Search for the cell housing the specified text and yield its (X, Y) center coordinate. 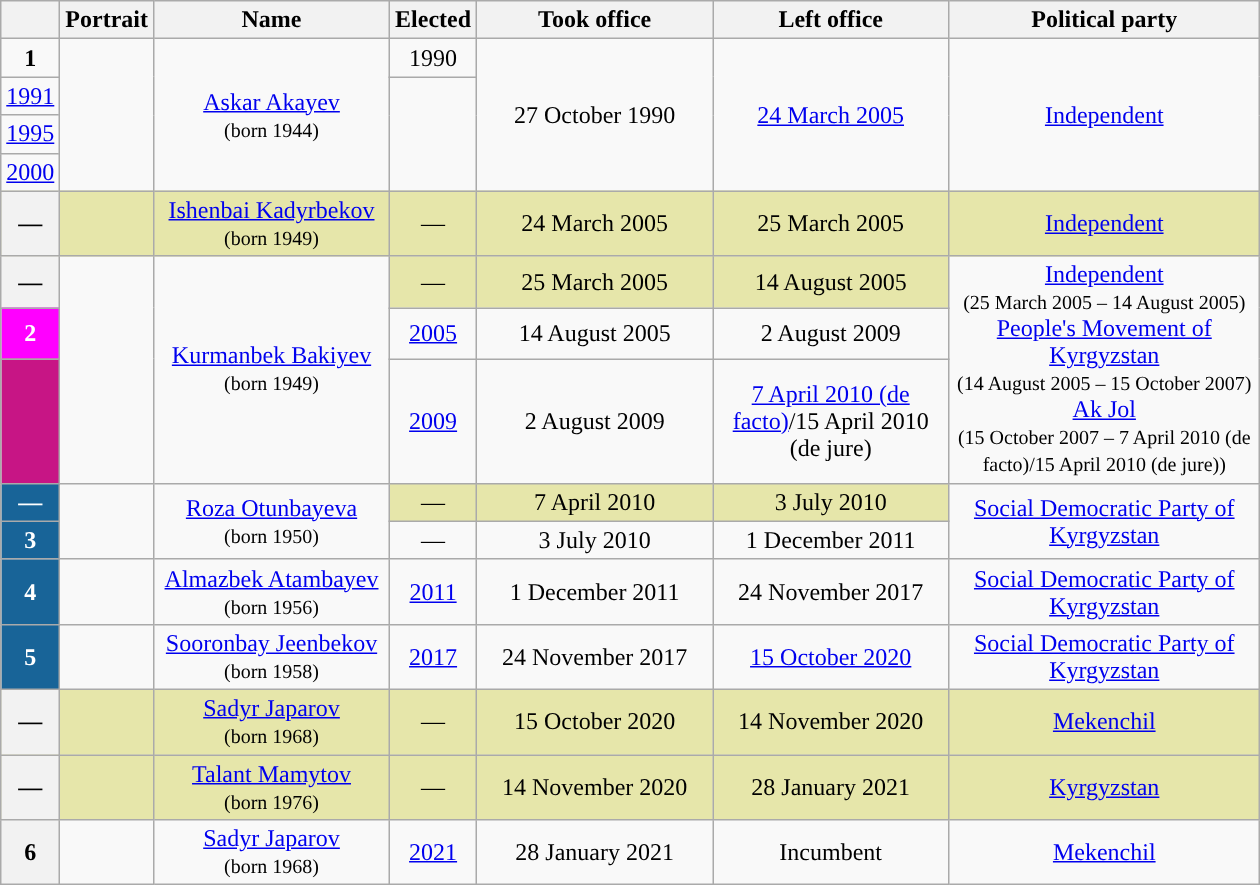
1 (30, 58)
Portrait (107, 20)
7 April 2010 (595, 502)
5 (30, 656)
Almazbek Atambayev(born 1956) (271, 592)
4 (30, 592)
2021 (434, 852)
27 October 1990 (595, 115)
Incumbent (831, 852)
Elected (434, 20)
6 (30, 852)
Kyrgyzstan (1104, 786)
2011 (434, 592)
Kurmanbek Bakiyev(born 1949) (271, 370)
Left office (831, 20)
1995 (30, 134)
2005 (434, 334)
Sooronbay Jeenbekov(born 1958) (271, 656)
1991 (30, 96)
2000 (30, 172)
Askar Akayev(born 1944) (271, 115)
2009 (434, 421)
Political party (1104, 20)
3 (30, 540)
2 (30, 334)
Name (271, 20)
Took office (595, 20)
2017 (434, 656)
7 April 2010 (de facto)/15 April 2010 (de jure) (831, 421)
Ishenbai Kadyrbekov(born 1949) (271, 224)
Roza Otunbayeva(born 1950) (271, 521)
1990 (434, 58)
Talant Mamytov(born 1976) (271, 786)
